Determine the (X, Y) coordinate at the center of the cell enclosing the given text.  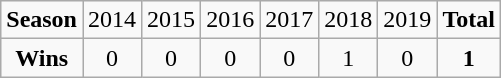
2019 (408, 20)
Total (469, 20)
2017 (290, 20)
Season (42, 20)
Wins (42, 58)
2015 (172, 20)
2014 (112, 20)
2018 (348, 20)
2016 (230, 20)
